Identify which cell holds the provided text, then report its (x, y) central coordinate. 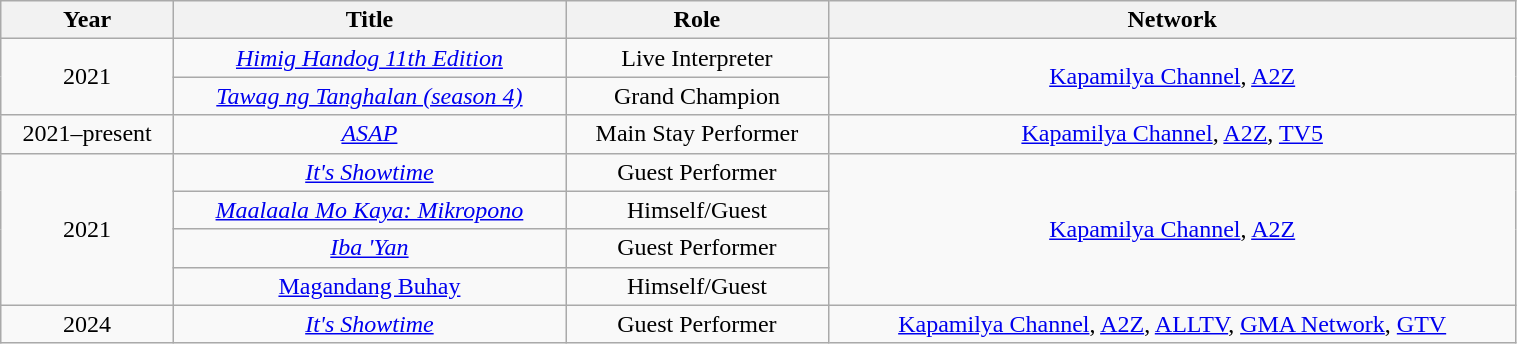
Grand Champion (698, 96)
Network (1172, 20)
Maalaala Mo Kaya: Mikropono (369, 210)
Iba 'Yan (369, 248)
Role (698, 20)
ASAP (369, 134)
Himig Handog 11th Edition (369, 58)
Title (369, 20)
Kapamilya Channel, A2Z, ALLTV, GMA Network, GTV (1172, 324)
Kapamilya Channel, A2Z, TV5 (1172, 134)
Year (88, 20)
Tawag ng Tanghalan (season 4) (369, 96)
Live Interpreter (698, 58)
Magandang Buhay (369, 286)
2021–present (88, 134)
Main Stay Performer (698, 134)
2024 (88, 324)
